Find where the given text appears and provide that cell's center as [x, y] coordinate. 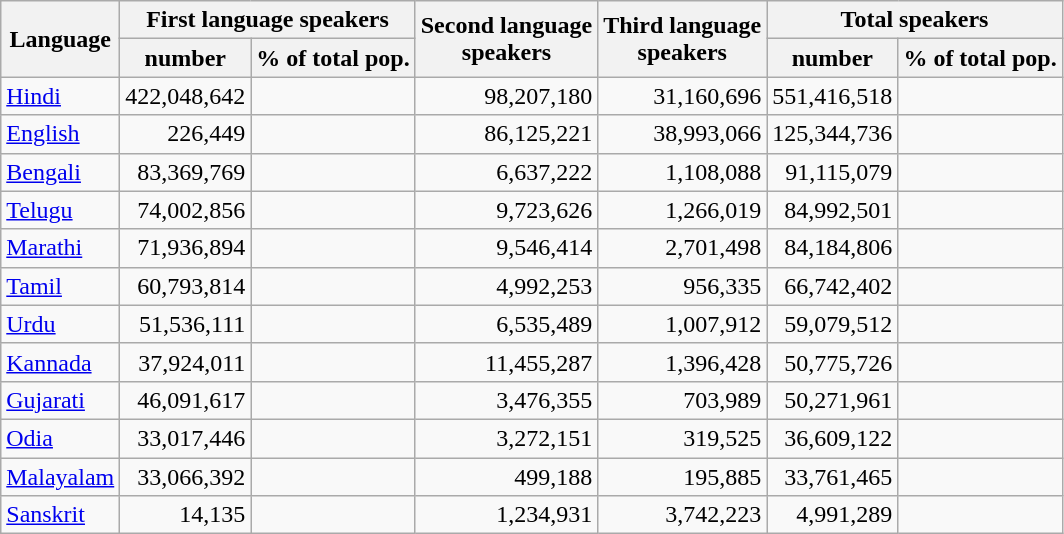
50,775,726 [832, 362]
499,188 [506, 477]
11,455,287 [506, 362]
4,992,253 [506, 286]
Bengali [60, 172]
551,416,518 [832, 96]
60,793,814 [186, 286]
Malayalam [60, 477]
3,742,223 [682, 515]
125,344,736 [832, 134]
195,885 [682, 477]
2,701,498 [682, 248]
37,924,011 [186, 362]
1,234,931 [506, 515]
Total speakers [914, 20]
6,535,489 [506, 324]
50,271,961 [832, 400]
Odia [60, 438]
71,936,894 [186, 248]
3,272,151 [506, 438]
6,637,222 [506, 172]
226,449 [186, 134]
1,266,019 [682, 210]
Second languagespeakers [506, 39]
Telugu [60, 210]
First language speakers [268, 20]
46,091,617 [186, 400]
Tamil [60, 286]
31,160,696 [682, 96]
98,207,180 [506, 96]
84,184,806 [832, 248]
1,396,428 [682, 362]
9,723,626 [506, 210]
319,525 [682, 438]
Gujarati [60, 400]
956,335 [682, 286]
91,115,079 [832, 172]
Sanskrit [60, 515]
Urdu [60, 324]
74,002,856 [186, 210]
3,476,355 [506, 400]
59,079,512 [832, 324]
422,048,642 [186, 96]
English [60, 134]
Language [60, 39]
Kannada [60, 362]
Marathi [60, 248]
33,017,446 [186, 438]
Hindi [60, 96]
14,135 [186, 515]
33,761,465 [832, 477]
703,989 [682, 400]
1,007,912 [682, 324]
86,125,221 [506, 134]
33,066,392 [186, 477]
Third languagespeakers [682, 39]
83,369,769 [186, 172]
84,992,501 [832, 210]
38,993,066 [682, 134]
9,546,414 [506, 248]
1,108,088 [682, 172]
66,742,402 [832, 286]
51,536,111 [186, 324]
4,991,289 [832, 515]
36,609,122 [832, 438]
